Return [X, Y] of the center of cell containing provided text 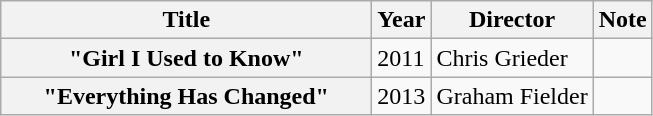
2011 [402, 58]
2013 [402, 96]
Graham Fielder [512, 96]
Title [186, 20]
"Girl I Used to Know" [186, 58]
Director [512, 20]
Chris Grieder [512, 58]
Note [622, 20]
Year [402, 20]
"Everything Has Changed" [186, 96]
